Locate the cell with the specified text and output its [x, y] center coordinate. 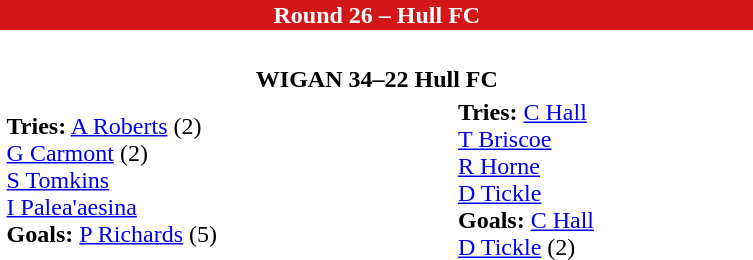
WIGAN 34–22 Hull FC [376, 79]
Round 26 – Hull FC [377, 15]
